Determine the (X, Y) coordinate at the center of the cell enclosing the given text.  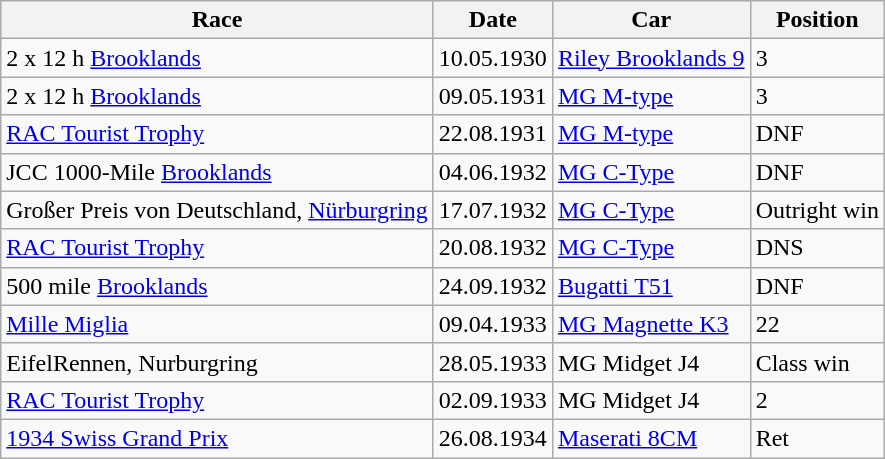
1934 Swiss Grand Prix (218, 438)
Car (651, 20)
24.09.1932 (492, 286)
500 mile Brooklands (218, 286)
02.09.1933 (492, 400)
Mille Miglia (218, 324)
Class win (817, 362)
17.07.1932 (492, 210)
2 (817, 400)
20.08.1932 (492, 248)
04.06.1932 (492, 172)
Riley Brooklands 9 (651, 58)
Ret (817, 438)
Großer Preis von Deutschland, Nürburgring (218, 210)
Bugatti T51 (651, 286)
Maserati 8CM (651, 438)
DNS (817, 248)
MG Magnette K3 (651, 324)
22 (817, 324)
09.05.1931 (492, 96)
Race (218, 20)
09.04.1933 (492, 324)
Date (492, 20)
Outright win (817, 210)
JCC 1000-Mile Brooklands (218, 172)
Position (817, 20)
22.08.1931 (492, 134)
28.05.1933 (492, 362)
26.08.1934 (492, 438)
EifelRennen, Nurburgring (218, 362)
10.05.1930 (492, 58)
